Detect which cell encompasses the target text, then output its (X, Y) center coordinate. 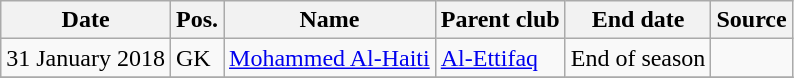
GK (196, 58)
Pos. (196, 20)
Parent club (500, 20)
End date (638, 20)
31 January 2018 (86, 58)
Date (86, 20)
Al-Ettifaq (500, 58)
Name (330, 20)
Source (752, 20)
End of season (638, 58)
Mohammed Al-Haiti (330, 58)
